Extract the [X, Y] coordinate from the center of the cell holding the provided text.  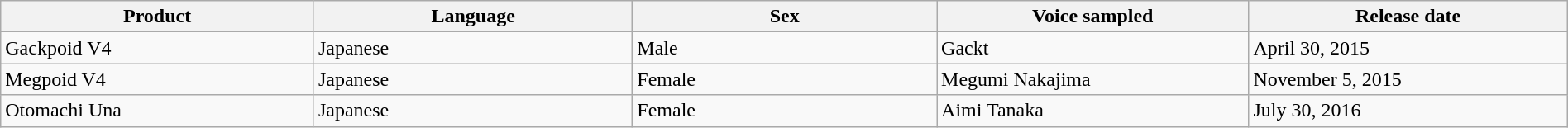
November 5, 2015 [1408, 79]
April 30, 2015 [1408, 48]
Male [785, 48]
Release date [1408, 17]
Gackpoid V4 [157, 48]
Language [473, 17]
Product [157, 17]
Megumi Nakajima [1093, 79]
Otomachi Una [157, 111]
July 30, 2016 [1408, 111]
Voice sampled [1093, 17]
Gackt [1093, 48]
Sex [785, 17]
Megpoid V4 [157, 79]
Aimi Tanaka [1093, 111]
